Output the [x, y] coordinate of the center of the cell containing the given text.  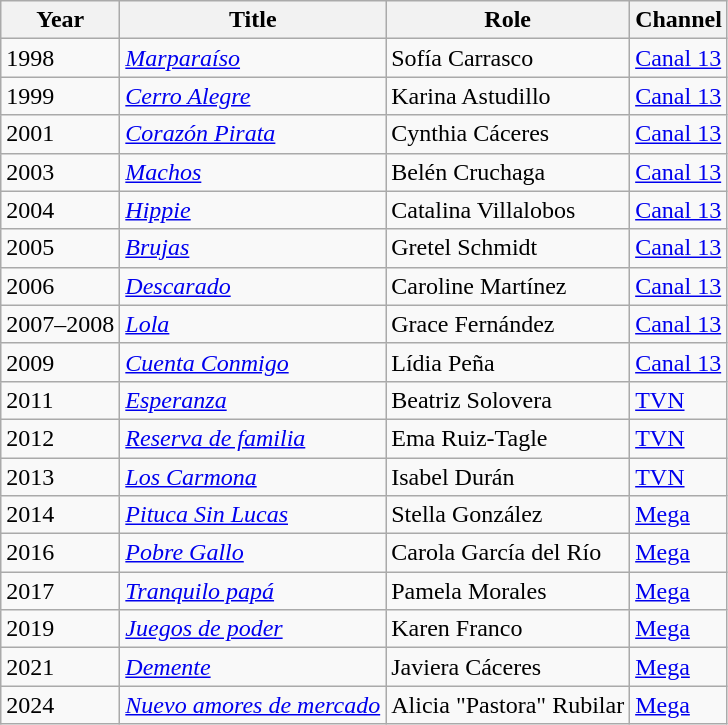
2001 [60, 134]
Gretel Schmidt [508, 248]
Karen Franco [508, 629]
Cerro Alegre [253, 96]
2014 [60, 515]
2019 [60, 629]
Descarado [253, 286]
Sofía Carrasco [508, 58]
Pituca Sin Lucas [253, 515]
Grace Fernández [508, 324]
Corazón Pirata [253, 134]
2006 [60, 286]
Los Carmona [253, 477]
2005 [60, 248]
2012 [60, 438]
Alicia "Pastora" Rubilar [508, 705]
2007–2008 [60, 324]
Beatriz Solovera [508, 400]
2024 [60, 705]
Tranquilo papá [253, 591]
Catalina Villalobos [508, 210]
2013 [60, 477]
1998 [60, 58]
Caroline Martínez [508, 286]
2017 [60, 591]
2021 [60, 667]
2011 [60, 400]
Isabel Durán [508, 477]
Year [60, 20]
Ema Ruiz-Tagle [508, 438]
Cuenta Conmigo [253, 362]
Carola García del Río [508, 553]
Channel [679, 20]
Lídia Peña [508, 362]
Title [253, 20]
Belén Cruchaga [508, 172]
Machos [253, 172]
2009 [60, 362]
Brujas [253, 248]
Role [508, 20]
Javiera Cáceres [508, 667]
Pobre Gallo [253, 553]
Demente [253, 667]
Lola [253, 324]
Juegos de poder [253, 629]
Stella González [508, 515]
Hippie [253, 210]
Marparaíso [253, 58]
2004 [60, 210]
1999 [60, 96]
Karina Astudillo [508, 96]
Esperanza [253, 400]
2003 [60, 172]
Reserva de familia [253, 438]
2016 [60, 553]
Nuevo amores de mercado [253, 705]
Pamela Morales [508, 591]
Cynthia Cáceres [508, 134]
